For the text-containing cell, return its midpoint in [X, Y] coordinate format. 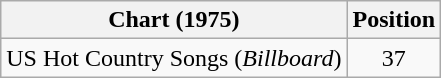
US Hot Country Songs (Billboard) [174, 58]
37 [394, 58]
Position [394, 20]
Chart (1975) [174, 20]
